Determine the (X, Y) coordinate at the center of the cell enclosing the given text.  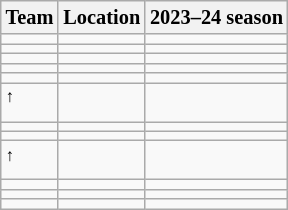
2023–24 season (216, 17)
Location (102, 17)
Team (30, 17)
